Return [x, y] of the center of cell containing provided text 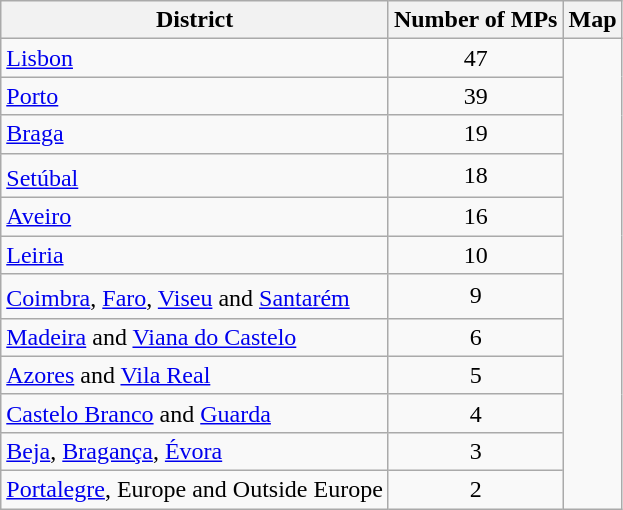
Setúbal [195, 176]
District [195, 20]
39 [476, 96]
Leiria [195, 255]
2 [476, 489]
Portalegre, Europe and Outside Europe [195, 489]
3 [476, 451]
47 [476, 58]
6 [476, 337]
10 [476, 255]
18 [476, 176]
Beja, Bragança, Évora [195, 451]
19 [476, 134]
Aveiro [195, 217]
Number of MPs [476, 20]
4 [476, 413]
5 [476, 375]
Azores and Vila Real [195, 375]
Porto [195, 96]
Braga [195, 134]
Castelo Branco and Guarda [195, 413]
16 [476, 217]
Map [592, 20]
9 [476, 296]
Madeira and Viana do Castelo [195, 337]
Lisbon [195, 58]
Coimbra, Faro, Viseu and Santarém [195, 296]
